Search for the cell housing the specified text and yield its [x, y] center coordinate. 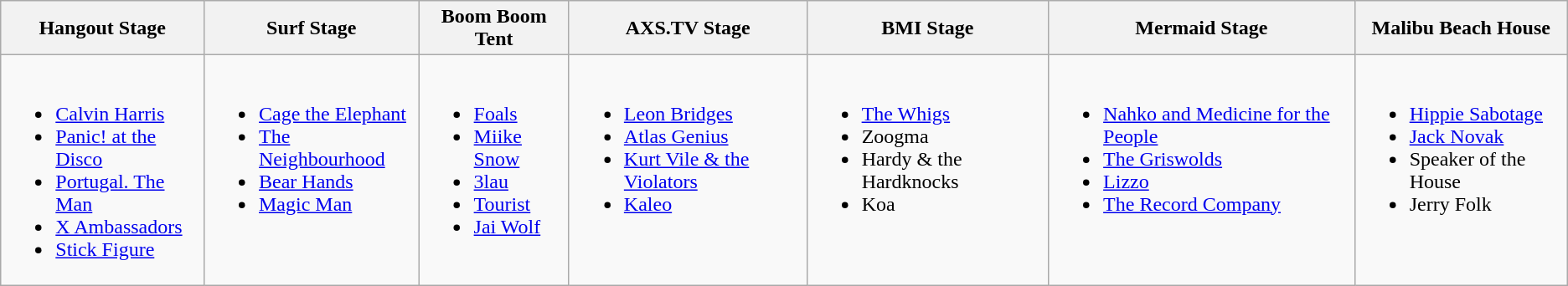
Malibu Beach House [1461, 28]
Hippie SabotageJack NovakSpeaker of the HouseJerry Folk [1461, 171]
Mermaid Stage [1202, 28]
Leon BridgesAtlas GeniusKurt Vile & the ViolatorsKaleo [688, 171]
Cage the ElephantThe NeighbourhoodBear HandsMagic Man [312, 171]
Calvin HarrisPanic! at the DiscoPortugal. The ManX AmbassadorsStick Figure [102, 171]
AXS.TV Stage [688, 28]
Boom Boom Tent [494, 28]
Surf Stage [312, 28]
Hangout Stage [102, 28]
The WhigsZoogmaHardy & the HardknocksKoa [927, 171]
BMI Stage [927, 28]
Nahko and Medicine for the PeopleThe GriswoldsLizzoThe Record Company [1202, 171]
FoalsMiike Snow3lauTouristJai Wolf [494, 171]
